Capture the cell that displays the provided text and extract its [x, y] central coordinate. 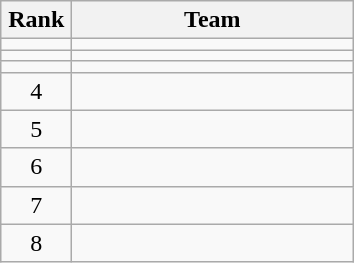
8 [36, 243]
6 [36, 167]
5 [36, 129]
4 [36, 91]
Rank [36, 20]
7 [36, 205]
Team [212, 20]
